Capture the cell that displays the provided text and extract its [x, y] central coordinate. 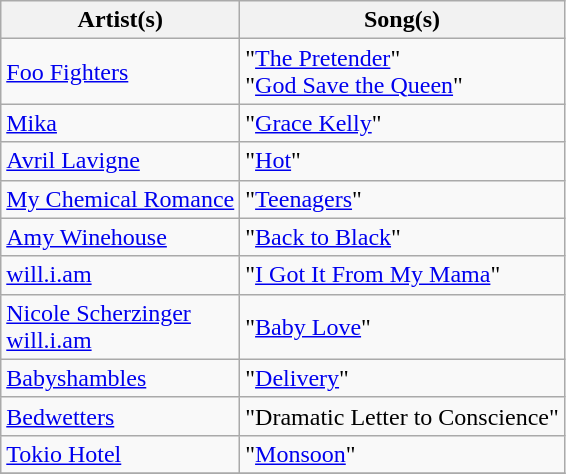
will.i.am [120, 275]
"Baby Love" [402, 326]
"Back to Black" [402, 237]
Bedwetters [120, 416]
Babyshambles [120, 378]
My Chemical Romance [120, 199]
Avril Lavigne [120, 161]
"The Pretender""God Save the Queen" [402, 72]
"Delivery" [402, 378]
"I Got It From My Mama" [402, 275]
"Grace Kelly" [402, 123]
Artist(s) [120, 20]
Nicole Scherzingerwill.i.am [120, 326]
"Dramatic Letter to Conscience" [402, 416]
Mika [120, 123]
Amy Winehouse [120, 237]
"Monsoon" [402, 454]
Song(s) [402, 20]
Tokio Hotel [120, 454]
"Teenagers" [402, 199]
Foo Fighters [120, 72]
"Hot" [402, 161]
